Pinpoint the cell where the given text exists, returning its (x, y) midpoint coordinate. 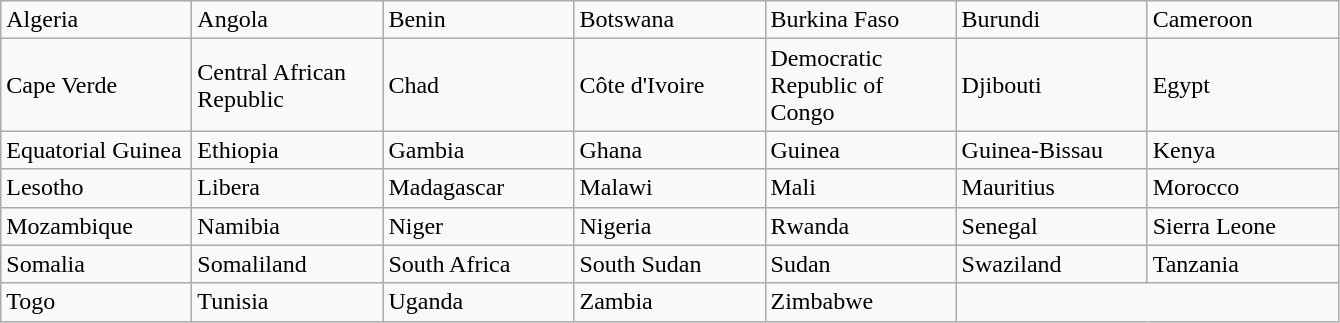
Malawi (670, 188)
Nigeria (670, 226)
Tanzania (1242, 264)
Guinea (860, 150)
Ethiopia (288, 150)
Namibia (288, 226)
Madagascar (478, 188)
Somaliland (288, 264)
South Sudan (670, 264)
Niger (478, 226)
Burundi (1052, 20)
Mauritius (1052, 188)
Uganda (478, 302)
Central African Republic (288, 85)
Tunisia (288, 302)
Angola (288, 20)
Mali (860, 188)
Chad (478, 85)
Algeria (96, 20)
Libera (288, 188)
Ghana (670, 150)
Zimbabwe (860, 302)
Burkina Faso (860, 20)
Kenya (1242, 150)
Rwanda (860, 226)
Côte d'Ivoire (670, 85)
Togo (96, 302)
Sudan (860, 264)
Democratic Republic of Congo (860, 85)
Lesotho (96, 188)
South Africa (478, 264)
Somalia (96, 264)
Equatorial Guinea (96, 150)
Sierra Leone (1242, 226)
Botswana (670, 20)
Morocco (1242, 188)
Guinea-Bissau (1052, 150)
Gambia (478, 150)
Cape Verde (96, 85)
Benin (478, 20)
Djibouti (1052, 85)
Egypt (1242, 85)
Cameroon (1242, 20)
Senegal (1052, 226)
Mozambique (96, 226)
Zambia (670, 302)
Swaziland (1052, 264)
